Pinpoint the cell where the given text exists, returning its [x, y] midpoint coordinate. 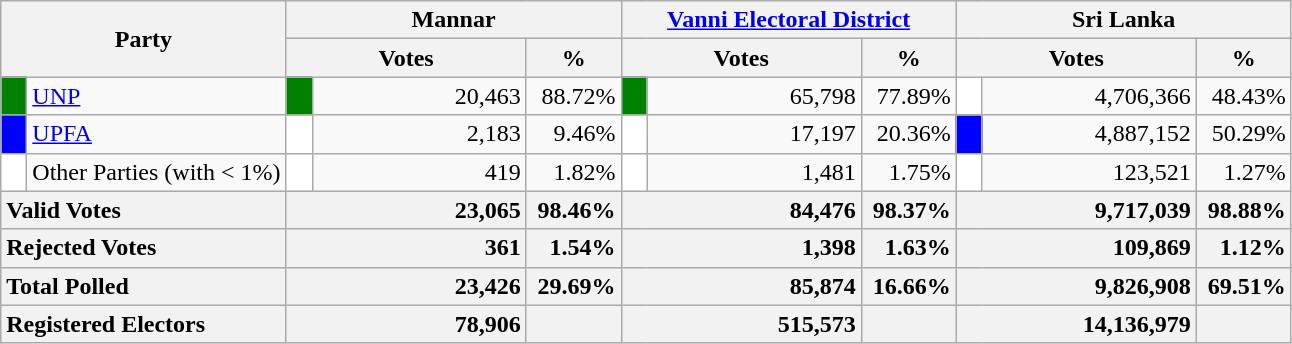
UNP [156, 96]
20,463 [419, 96]
85,874 [741, 286]
1.75% [908, 172]
419 [419, 172]
Rejected Votes [144, 248]
1,481 [754, 172]
23,426 [406, 286]
98.88% [1244, 210]
9,717,039 [1076, 210]
1.63% [908, 248]
Sri Lanka [1124, 20]
123,521 [1089, 172]
9,826,908 [1076, 286]
23,065 [406, 210]
1.27% [1244, 172]
29.69% [574, 286]
84,476 [741, 210]
4,706,366 [1089, 96]
Mannar [454, 20]
14,136,979 [1076, 324]
4,887,152 [1089, 134]
98.46% [574, 210]
88.72% [574, 96]
515,573 [741, 324]
1.82% [574, 172]
361 [406, 248]
77.89% [908, 96]
9.46% [574, 134]
69.51% [1244, 286]
16.66% [908, 286]
Total Polled [144, 286]
Valid Votes [144, 210]
Registered Electors [144, 324]
Party [144, 39]
98.37% [908, 210]
20.36% [908, 134]
109,869 [1076, 248]
1,398 [741, 248]
Vanni Electoral District [788, 20]
17,197 [754, 134]
UPFA [156, 134]
65,798 [754, 96]
78,906 [406, 324]
2,183 [419, 134]
50.29% [1244, 134]
48.43% [1244, 96]
Other Parties (with < 1%) [156, 172]
1.12% [1244, 248]
1.54% [574, 248]
